Return (X, Y) of the center of cell containing provided text 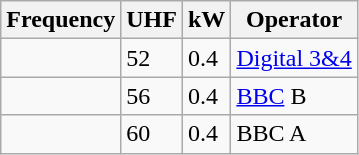
BBC A (294, 134)
kW (206, 20)
Frequency (61, 20)
Operator (294, 20)
Digital 3&4 (294, 58)
60 (152, 134)
UHF (152, 20)
BBC B (294, 96)
56 (152, 96)
52 (152, 58)
